Search for the cell housing the specified text and yield its [x, y] center coordinate. 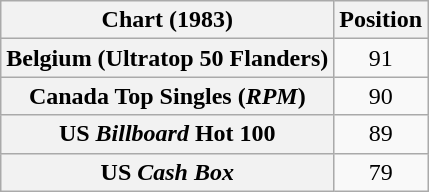
90 [381, 96]
US Cash Box [168, 172]
89 [381, 134]
91 [381, 58]
79 [381, 172]
US Billboard Hot 100 [168, 134]
Belgium (Ultratop 50 Flanders) [168, 58]
Position [381, 20]
Canada Top Singles (RPM) [168, 96]
Chart (1983) [168, 20]
